Return (x, y) of the center of cell containing provided text 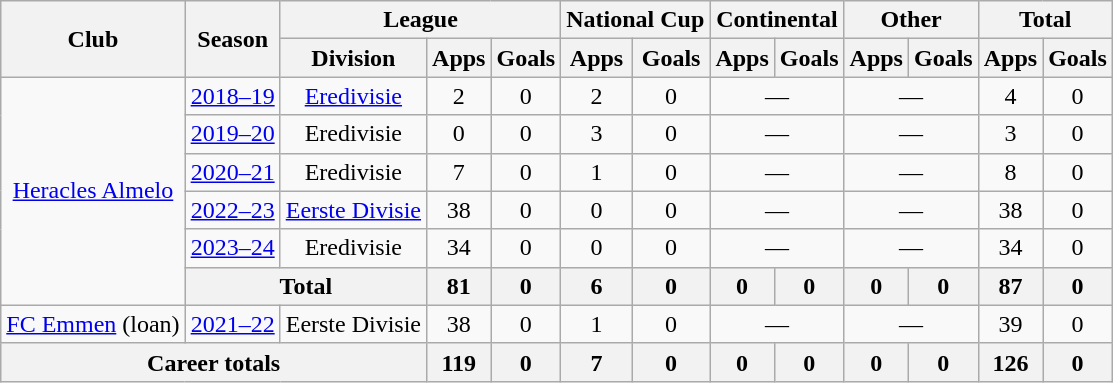
2023–24 (232, 248)
Heracles Almelo (93, 191)
Division (353, 58)
Career totals (214, 362)
81 (459, 286)
Continental (777, 20)
39 (1010, 324)
National Cup (636, 20)
126 (1010, 362)
Other (911, 20)
2020–21 (232, 172)
87 (1010, 286)
FC Emmen (loan) (93, 324)
League (420, 20)
119 (459, 362)
8 (1010, 172)
Club (93, 39)
2018–19 (232, 96)
4 (1010, 96)
6 (597, 286)
2021–22 (232, 324)
2019–20 (232, 134)
2022–23 (232, 210)
Season (232, 39)
